Search for the cell housing the specified text and yield its (X, Y) center coordinate. 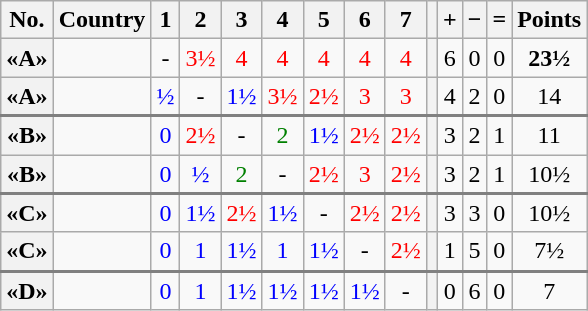
23½ (550, 58)
No. (27, 20)
+ (450, 20)
Country (102, 20)
− (474, 20)
= (500, 20)
7½ (550, 252)
Points (550, 20)
«D» (27, 290)
14 (550, 96)
11 (550, 136)
